For the text-containing cell, return its midpoint in [x, y] coordinate format. 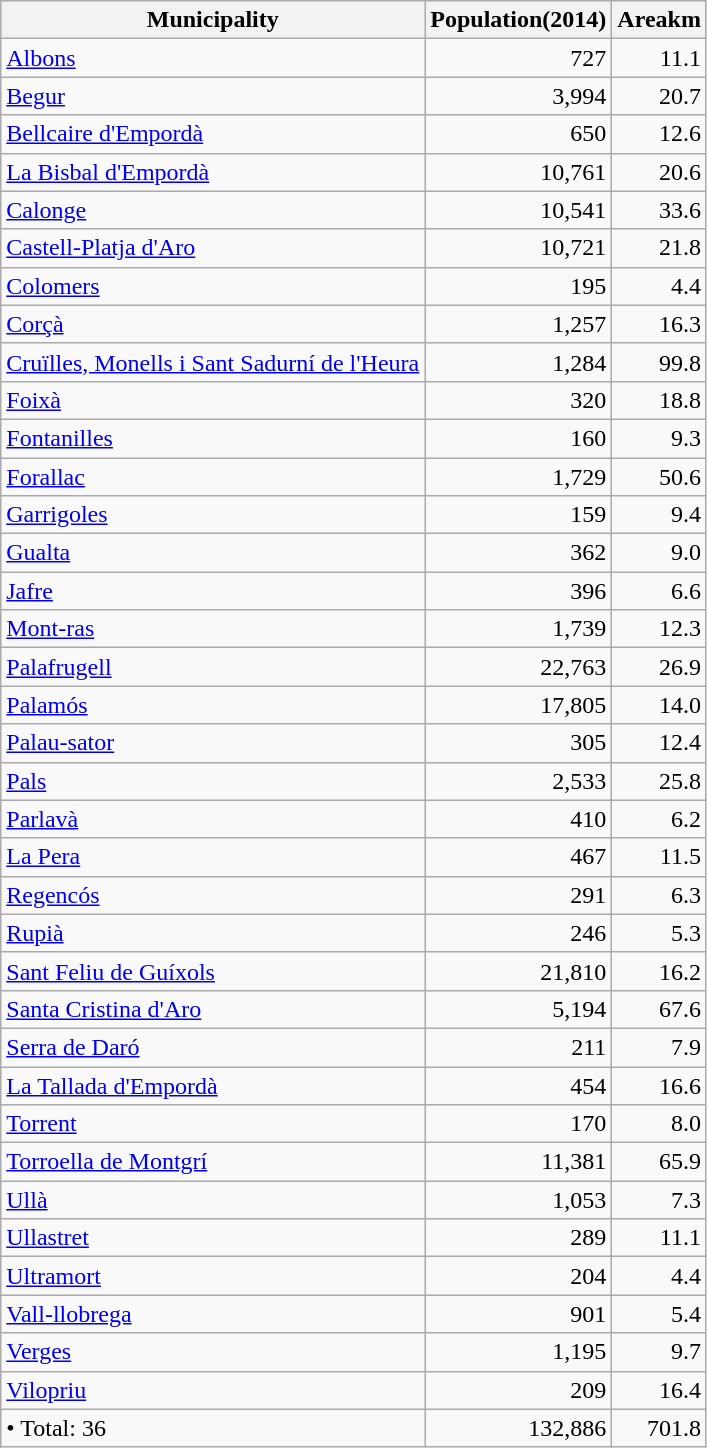
6.6 [660, 591]
Begur [213, 96]
16.2 [660, 971]
Fontanilles [213, 438]
Municipality [213, 20]
10,541 [518, 210]
12.3 [660, 629]
3,994 [518, 96]
9.3 [660, 438]
Mont-ras [213, 629]
12.6 [660, 134]
8.0 [660, 1124]
16.6 [660, 1085]
Ullastret [213, 1238]
5,194 [518, 1009]
Sant Feliu de Guíxols [213, 971]
132,886 [518, 1428]
99.8 [660, 362]
Serra de Daró [213, 1047]
Foixà [213, 400]
25.8 [660, 781]
1,257 [518, 324]
Palamós [213, 705]
16.3 [660, 324]
10,761 [518, 172]
305 [518, 743]
7.3 [660, 1200]
Vall-llobrega [213, 1314]
246 [518, 933]
Garrigoles [213, 515]
Cruïlles, Monells i Sant Sadurní de l'Heura [213, 362]
Torroella de Montgrí [213, 1162]
Colomers [213, 286]
204 [518, 1276]
410 [518, 819]
17,805 [518, 705]
701.8 [660, 1428]
Castell-Platja d'Aro [213, 248]
33.6 [660, 210]
La Pera [213, 857]
650 [518, 134]
La Tallada d'Empordà [213, 1085]
Corçà [213, 324]
Palafrugell [213, 667]
50.6 [660, 477]
1,053 [518, 1200]
211 [518, 1047]
20.6 [660, 172]
65.9 [660, 1162]
21,810 [518, 971]
Bellcaire d'Empordà [213, 134]
9.7 [660, 1352]
La Bisbal d'Empordà [213, 172]
1,729 [518, 477]
362 [518, 553]
Ullà [213, 1200]
Albons [213, 58]
12.4 [660, 743]
901 [518, 1314]
727 [518, 58]
Population(2014) [518, 20]
Areakm [660, 20]
Vilopriu [213, 1390]
67.6 [660, 1009]
160 [518, 438]
22,763 [518, 667]
1,739 [518, 629]
Pals [213, 781]
18.8 [660, 400]
11,381 [518, 1162]
6.2 [660, 819]
170 [518, 1124]
5.3 [660, 933]
20.7 [660, 96]
Gualta [213, 553]
2,533 [518, 781]
21.8 [660, 248]
16.4 [660, 1390]
291 [518, 895]
Torrent [213, 1124]
159 [518, 515]
5.4 [660, 1314]
320 [518, 400]
209 [518, 1390]
Forallac [213, 477]
195 [518, 286]
6.3 [660, 895]
Jafre [213, 591]
10,721 [518, 248]
Ultramort [213, 1276]
9.4 [660, 515]
• Total: 36 [213, 1428]
Palau-sator [213, 743]
11.5 [660, 857]
7.9 [660, 1047]
289 [518, 1238]
1,195 [518, 1352]
Santa Cristina d'Aro [213, 1009]
Parlavà [213, 819]
396 [518, 591]
Rupià [213, 933]
1,284 [518, 362]
Regencós [213, 895]
14.0 [660, 705]
Calonge [213, 210]
26.9 [660, 667]
Verges [213, 1352]
467 [518, 857]
454 [518, 1085]
9.0 [660, 553]
